Scan for the cell matching the given text and deliver its [X, Y] coordinate at center. 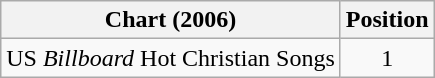
Position [387, 20]
Chart (2006) [171, 20]
1 [387, 58]
US Billboard Hot Christian Songs [171, 58]
